Identify which cell holds the provided text, then report its [X, Y] central coordinate. 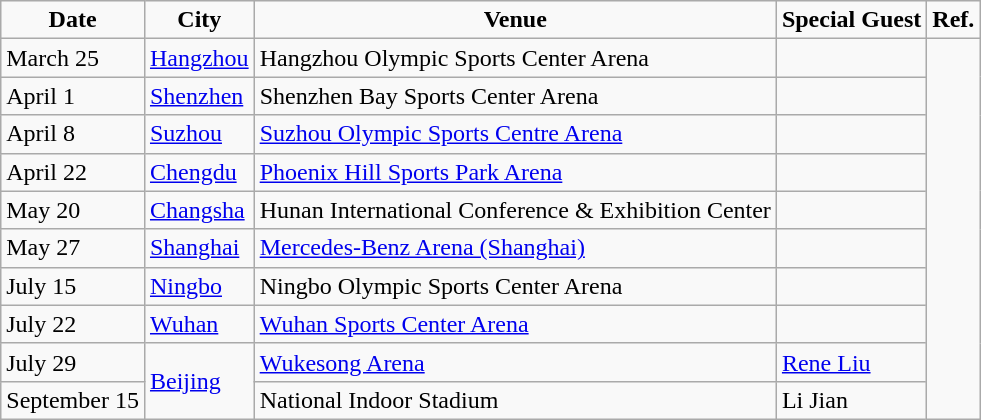
March 25 [73, 58]
Phoenix Hill Sports Park Arena [515, 172]
Special Guest [851, 20]
City [199, 20]
Li Jian [851, 400]
Ningbo Olympic Sports Center Arena [515, 286]
May 20 [73, 210]
Suzhou [199, 134]
May 27 [73, 248]
Mercedes-Benz Arena (Shanghai) [515, 248]
Shanghai [199, 248]
April 1 [73, 96]
Wuhan [199, 324]
Chengdu [199, 172]
April 22 [73, 172]
Ningbo [199, 286]
Rene Liu [851, 362]
July 22 [73, 324]
July 29 [73, 362]
Shenzhen Bay Sports Center Arena [515, 96]
Hangzhou [199, 58]
Hangzhou Olympic Sports Center Arena [515, 58]
Beijing [199, 381]
July 15 [73, 286]
Hunan International Conference & Exhibition Center [515, 210]
Wukesong Arena [515, 362]
Ref. [954, 20]
April 8 [73, 134]
National Indoor Stadium [515, 400]
Date [73, 20]
Suzhou Olympic Sports Centre Arena [515, 134]
Wuhan Sports Center Arena [515, 324]
Shenzhen [199, 96]
Changsha [199, 210]
Venue [515, 20]
September 15 [73, 400]
